Identify which cell holds the provided text, then report its [X, Y] central coordinate. 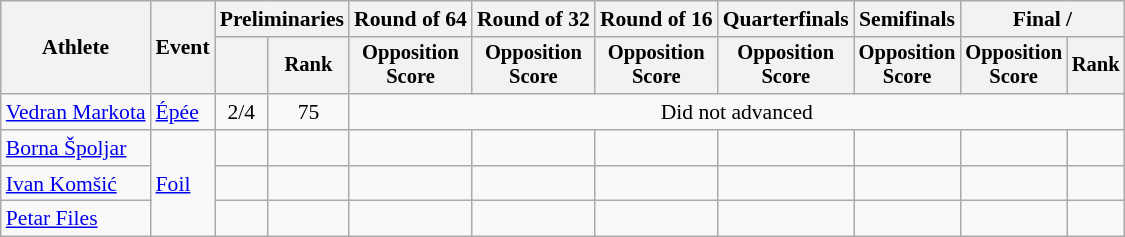
Round of 16 [656, 19]
Preliminaries [282, 19]
Athlete [76, 48]
Semifinals [908, 19]
2/4 [242, 112]
Épée [183, 112]
Quarterfinals [786, 19]
Borna Špoljar [76, 148]
Final / [1042, 19]
75 [308, 112]
Round of 32 [534, 19]
Foil [183, 184]
Did not advanced [736, 112]
Petar Files [76, 219]
Vedran Markota [76, 112]
Event [183, 48]
Round of 64 [410, 19]
Ivan Komšić [76, 184]
